Determine the [x, y] coordinate at the center of the cell enclosing the given text.  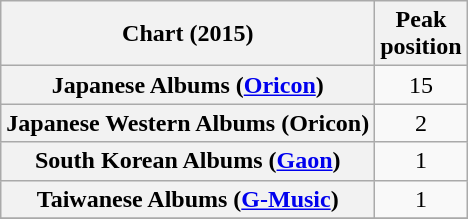
South Korean Albums (Gaon) [188, 161]
Peakposition [421, 34]
Taiwanese Albums (G-Music) [188, 199]
2 [421, 123]
Chart (2015) [188, 34]
Japanese Western Albums (Oricon) [188, 123]
15 [421, 85]
Japanese Albums (Oricon) [188, 85]
